Provide the (x, y) coordinate of the cell's center where the given text is located.  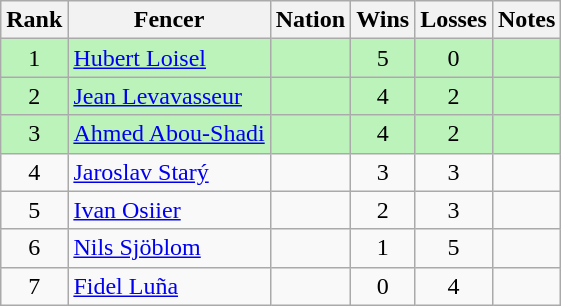
7 (34, 286)
Fidel Luña (169, 286)
Jaroslav Starý (169, 172)
Nation (310, 20)
Rank (34, 20)
Fencer (169, 20)
Losses (454, 20)
6 (34, 248)
Jean Levavasseur (169, 96)
Wins (383, 20)
Ivan Osiier (169, 210)
Nils Sjöblom (169, 248)
Hubert Loisel (169, 58)
Ahmed Abou-Shadi (169, 134)
Notes (526, 20)
